Pinpoint the cell where the given text exists, returning its [X, Y] midpoint coordinate. 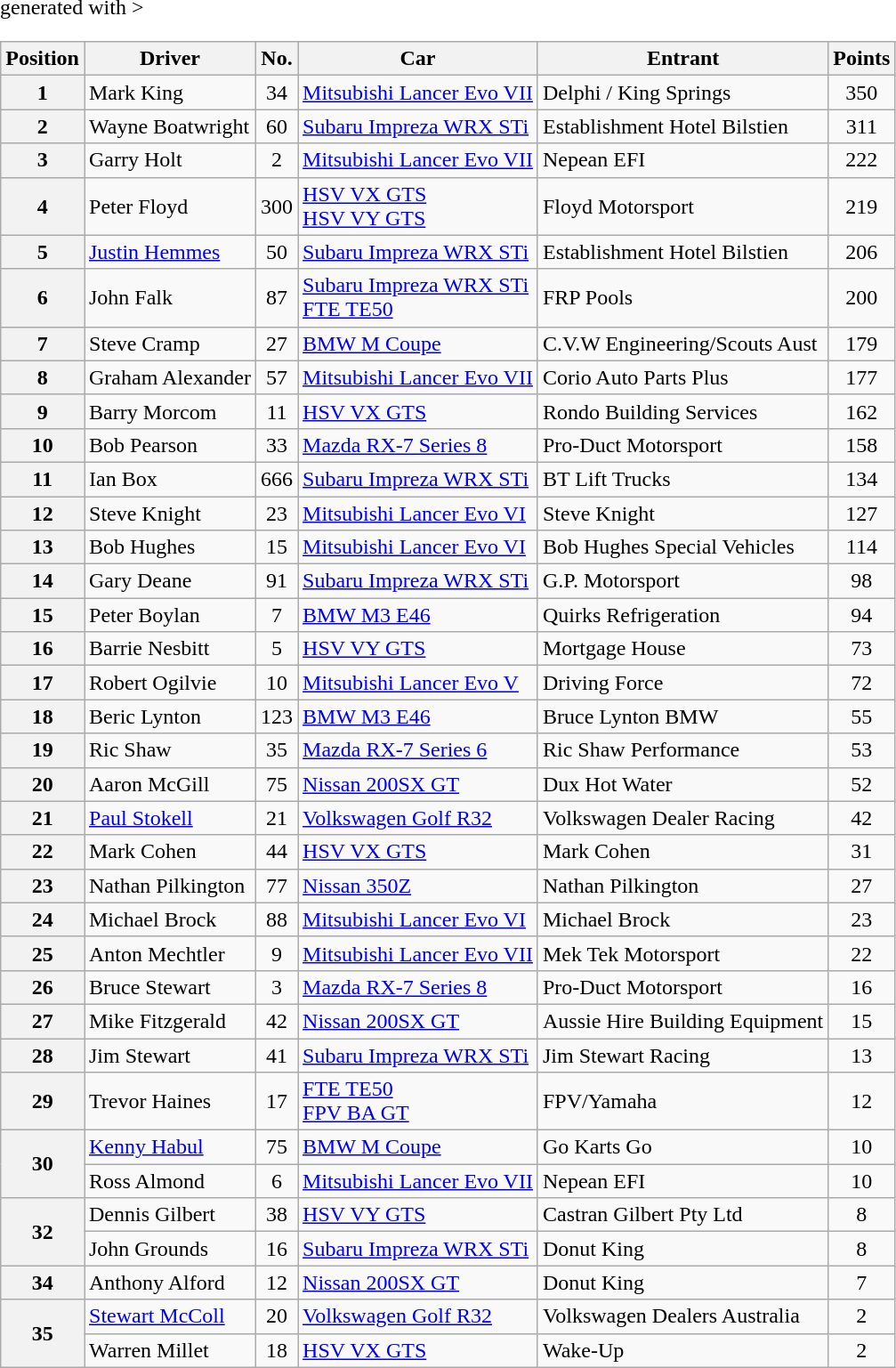
158 [861, 445]
Ric Shaw [169, 750]
Position [43, 59]
14 [43, 581]
666 [276, 479]
24 [43, 919]
Dennis Gilbert [169, 1215]
Ian Box [169, 479]
BT Lift Trucks [682, 479]
94 [861, 615]
Steve Cramp [169, 344]
Delphi / King Springs [682, 93]
19 [43, 750]
179 [861, 344]
123 [276, 716]
Mortgage House [682, 649]
Bob Hughes Special Vehicles [682, 547]
Garry Holt [169, 160]
Dux Hot Water [682, 784]
Jim Stewart Racing [682, 1055]
88 [276, 919]
Kenny Habul [169, 1147]
Gary Deane [169, 581]
Aussie Hire Building Equipment [682, 1021]
222 [861, 160]
98 [861, 581]
Mitsubishi Lancer Evo V [418, 683]
Anton Mechtler [169, 953]
Barry Morcom [169, 411]
Volkswagen Dealer Racing [682, 818]
4 [43, 206]
30 [43, 1164]
Nissan 350Z [418, 886]
Graham Alexander [169, 377]
91 [276, 581]
Peter Boylan [169, 615]
200 [861, 297]
Aaron McGill [169, 784]
Stewart McColl [169, 1316]
Ross Almond [169, 1181]
60 [276, 126]
44 [276, 852]
Mek Tek Motorsport [682, 953]
219 [861, 206]
Bob Hughes [169, 547]
HSV VX GTS HSV VY GTS [418, 206]
Entrant [682, 59]
Go Karts Go [682, 1147]
Mazda RX-7 Series 6 [418, 750]
Anthony Alford [169, 1283]
Mike Fitzgerald [169, 1021]
Volkswagen Dealers Australia [682, 1316]
Trevor Haines [169, 1102]
50 [276, 252]
33 [276, 445]
177 [861, 377]
Jim Stewart [169, 1055]
25 [43, 953]
FRP Pools [682, 297]
Justin Hemmes [169, 252]
127 [861, 514]
1 [43, 93]
Driver [169, 59]
Rondo Building Services [682, 411]
26 [43, 987]
53 [861, 750]
Ric Shaw Performance [682, 750]
38 [276, 1215]
Wayne Boatwright [169, 126]
Points [861, 59]
57 [276, 377]
28 [43, 1055]
87 [276, 297]
John Grounds [169, 1249]
Corio Auto Parts Plus [682, 377]
Driving Force [682, 683]
Warren Millet [169, 1350]
311 [861, 126]
31 [861, 852]
52 [861, 784]
FTE TE50 FPV BA GT [418, 1102]
John Falk [169, 297]
Quirks Refrigeration [682, 615]
72 [861, 683]
Paul Stokell [169, 818]
55 [861, 716]
Floyd Motorsport [682, 206]
300 [276, 206]
73 [861, 649]
Robert Ogilvie [169, 683]
114 [861, 547]
350 [861, 93]
C.V.W Engineering/Scouts Aust [682, 344]
Bruce Lynton BMW [682, 716]
Subaru Impreza WRX STi FTE TE50 [418, 297]
134 [861, 479]
Mark King [169, 93]
Peter Floyd [169, 206]
77 [276, 886]
No. [276, 59]
Castran Gilbert Pty Ltd [682, 1215]
29 [43, 1102]
32 [43, 1232]
Beric Lynton [169, 716]
206 [861, 252]
Bob Pearson [169, 445]
41 [276, 1055]
162 [861, 411]
G.P. Motorsport [682, 581]
Wake-Up [682, 1350]
Bruce Stewart [169, 987]
Car [418, 59]
FPV/Yamaha [682, 1102]
Barrie Nesbitt [169, 649]
